Pinpoint the cell where the given text exists, returning its (x, y) midpoint coordinate. 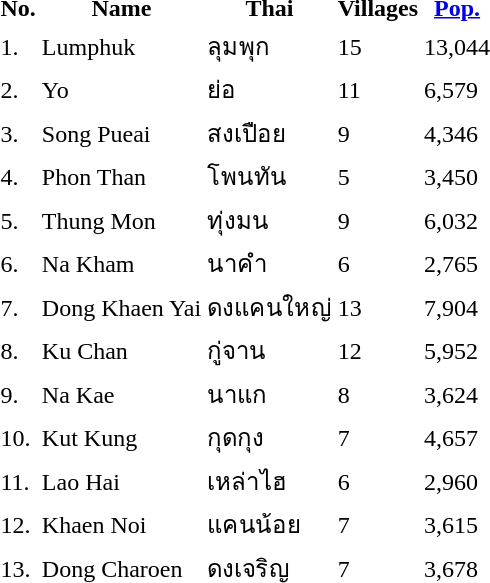
กุดกุง (270, 438)
Ku Chan (121, 350)
ลุมพุก (270, 46)
นาแก (270, 394)
Kut Kung (121, 438)
12 (378, 350)
Lumphuk (121, 46)
13 (378, 307)
Yo (121, 90)
สงเปือย (270, 133)
Phon Than (121, 176)
Khaen Noi (121, 524)
ย่อ (270, 90)
Na Kham (121, 264)
5 (378, 176)
นาคำ (270, 264)
Thung Mon (121, 220)
8 (378, 394)
ดงแคนใหญ่ (270, 307)
Lao Hai (121, 481)
Na Kae (121, 394)
แคนน้อย (270, 524)
กู่จาน (270, 350)
เหล่าไฮ (270, 481)
15 (378, 46)
Song Pueai (121, 133)
11 (378, 90)
โพนทัน (270, 176)
Dong Khaen Yai (121, 307)
ทุ่งมน (270, 220)
